Determine the (x, y) coordinate at the center of the cell enclosing the given text.  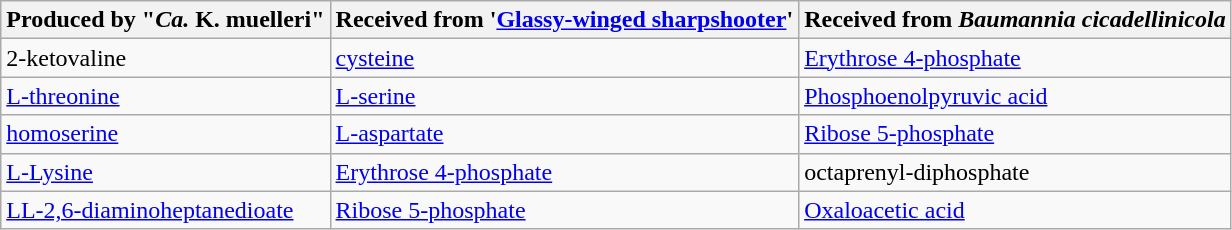
Received from 'Glassy-winged sharpshooter' (564, 20)
Produced by "Ca. K. muelleri" (166, 20)
Phosphoenolpyruvic acid (1016, 96)
Oxaloacetic acid (1016, 210)
homoserine (166, 134)
L-Lysine (166, 172)
LL-2,6-diaminoheptanedioate (166, 210)
Received from Baumannia cicadellinicola (1016, 20)
L-threonine (166, 96)
L-serine (564, 96)
octaprenyl-diphosphate (1016, 172)
2-ketovaline (166, 58)
cysteine (564, 58)
L-aspartate (564, 134)
